Identify which cell holds the provided text, then report its (x, y) central coordinate. 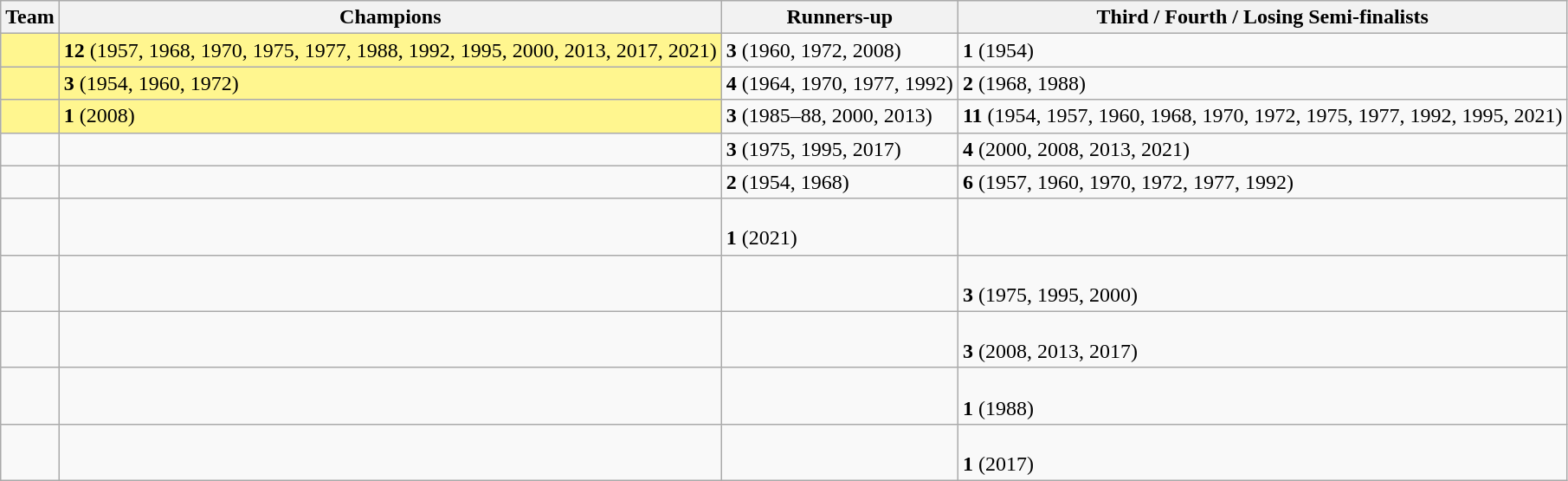
2 (1968, 1988) (1262, 83)
4 (1964, 1970, 1977, 1992) (840, 83)
3 (1954, 1960, 1972) (390, 83)
11 (1954, 1957, 1960, 1968, 1970, 1972, 1975, 1977, 1992, 1995, 2021) (1262, 116)
1 (1954) (1262, 50)
3 (1975, 1995, 2017) (840, 149)
3 (1960, 1972, 2008) (840, 50)
1 (2017) (1262, 452)
1 (2008) (390, 116)
3 (1985–88, 2000, 2013) (840, 116)
Third / Fourth / Losing Semi-finalists (1262, 17)
1 (1988) (1262, 395)
6 (1957, 1960, 1970, 1972, 1977, 1992) (1262, 182)
12 (1957, 1968, 1970, 1975, 1977, 1988, 1992, 1995, 2000, 2013, 2017, 2021) (390, 50)
3 (1975, 1995, 2000) (1262, 283)
Team (30, 17)
4 (2000, 2008, 2013, 2021) (1262, 149)
3 (2008, 2013, 2017) (1262, 340)
1 (2021) (840, 227)
Champions (390, 17)
2 (1954, 1968) (840, 182)
Runners-up (840, 17)
